For the text-containing cell, return its midpoint in (X, Y) coordinate format. 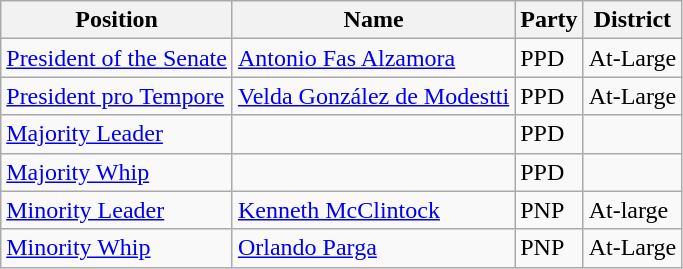
Antonio Fas Alzamora (373, 58)
Position (117, 20)
At-large (632, 210)
Kenneth McClintock (373, 210)
President pro Tempore (117, 96)
Orlando Parga (373, 248)
President of the Senate (117, 58)
Majority Leader (117, 134)
Majority Whip (117, 172)
Minority Leader (117, 210)
Party (549, 20)
Name (373, 20)
District (632, 20)
Velda González de Modestti (373, 96)
Minority Whip (117, 248)
